Output the (x, y) coordinate of the center of the cell containing the given text.  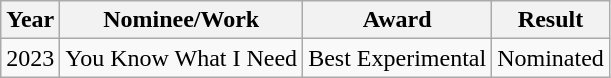
Award (398, 20)
Best Experimental (398, 58)
Year (30, 20)
Nominee/Work (182, 20)
2023 (30, 58)
You Know What I Need (182, 58)
Nominated (551, 58)
Result (551, 20)
